Detect which cell encompasses the target text, then output its [x, y] center coordinate. 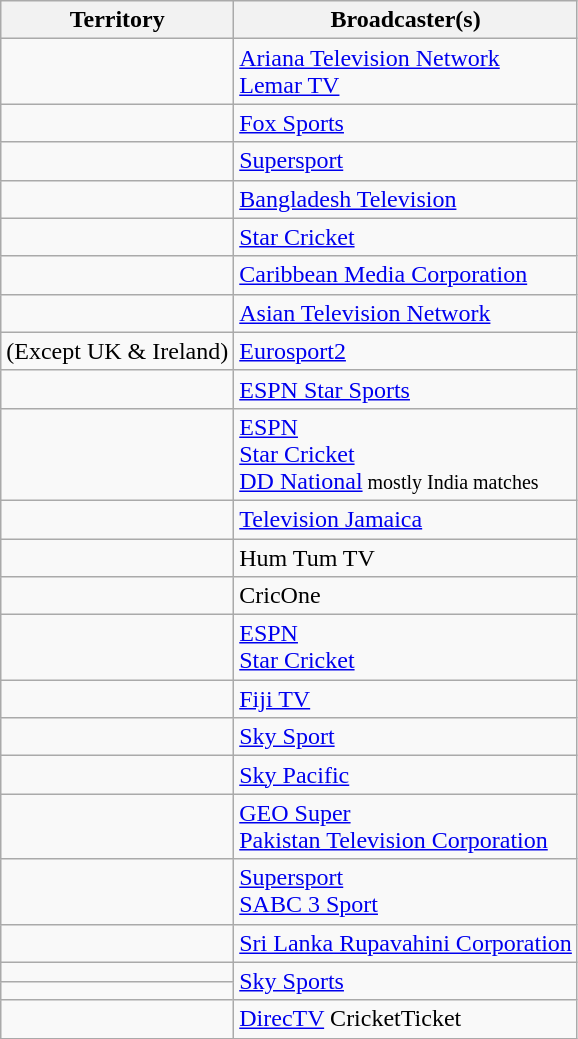
DirecTV CricketTicket [406, 1019]
ESPN Star Sports [406, 389]
ESPNStar Cricket DD National mostly India matches [406, 454]
Eurosport2 [406, 351]
Caribbean Media Corporation [406, 275]
Fox Sports [406, 123]
Sky Pacific [406, 775]
(Except UK & Ireland) [118, 351]
Supersport [406, 161]
Bangladesh Television [406, 199]
Territory [118, 20]
ESPNStar Cricket [406, 648]
Star Cricket [406, 237]
Sky Sports [406, 981]
Television Jamaica [406, 519]
Ariana Television NetworkLemar TV [406, 72]
SupersportSABC 3 Sport [406, 892]
CricOne [406, 596]
Hum Tum TV [406, 557]
Fiji TV [406, 699]
Sri Lanka Rupavahini Corporation [406, 943]
Broadcaster(s) [406, 20]
Asian Television Network [406, 313]
Sky Sport [406, 737]
GEO SuperPakistan Television Corporation [406, 826]
